Identify which cell holds the provided text, then report its (X, Y) central coordinate. 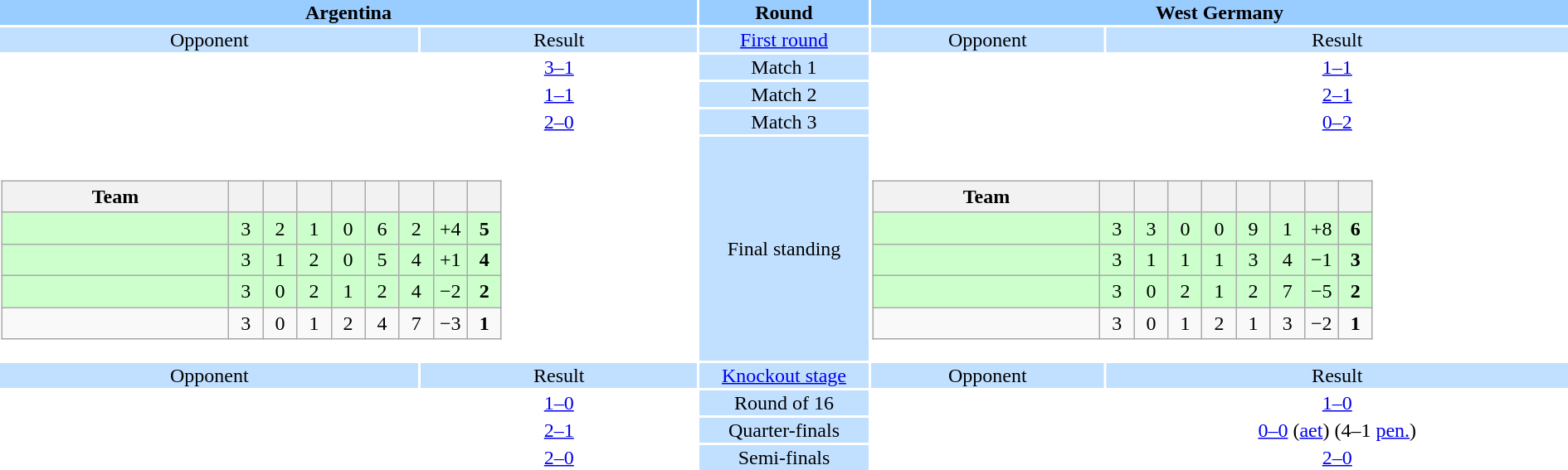
0–0 (aet) (4–1 pen.) (1337, 430)
+4 (450, 228)
Match 2 (784, 94)
+1 (450, 259)
+8 (1321, 228)
Argentina (348, 12)
Match 1 (784, 67)
Round of 16 (784, 403)
Match 3 (784, 122)
9 (1253, 228)
Round (784, 12)
Semi-finals (784, 458)
3–1 (559, 67)
0–2 (1337, 122)
Quarter-finals (784, 430)
Knockout stage (784, 376)
−3 (450, 322)
Team 3 2 1 0 6 2 +4 5 3 1 2 0 5 4 +1 4 3 0 2 1 2 4 −2 2 3 0 1 2 4 7 −3 1 (348, 249)
West Germany (1220, 12)
−1 (1321, 259)
Team 3 3 0 0 9 1 +8 6 3 1 1 1 3 4 −1 3 3 0 2 1 2 7 −5 2 3 0 1 2 1 3 −2 1 (1220, 249)
−5 (1321, 291)
Final standing (784, 249)
First round (784, 40)
